Extract the (X, Y) coordinate from the center of the cell holding the provided text.  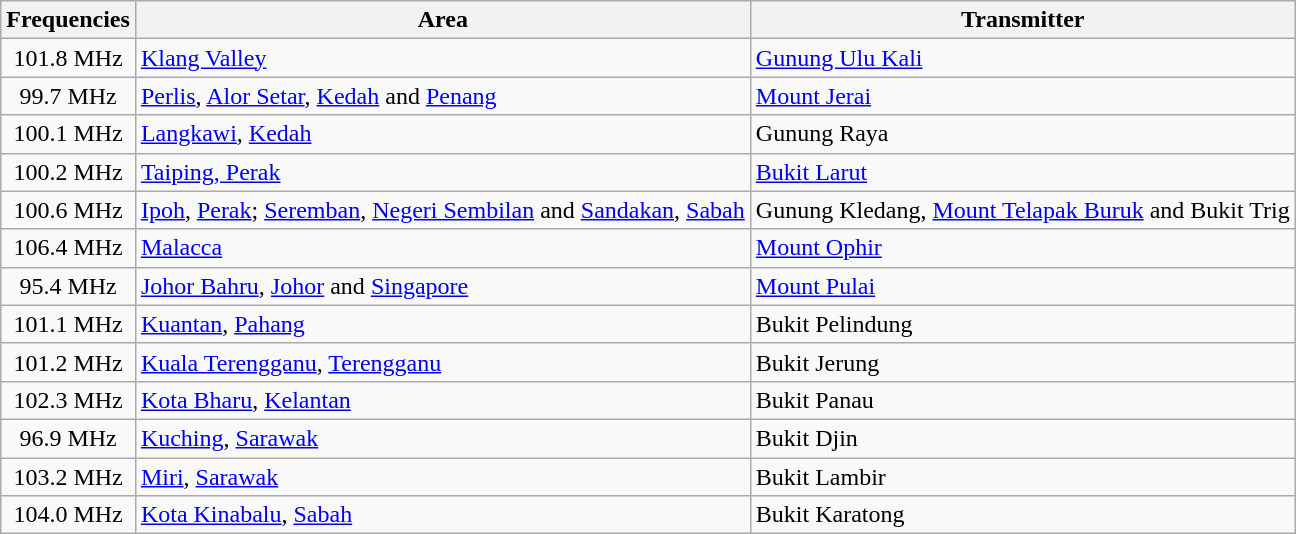
Kota Kinabalu, Sabah (442, 515)
Langkawi, Kedah (442, 134)
Kuching, Sarawak (442, 438)
106.4 MHz (68, 248)
101.8 MHz (68, 58)
Taiping, Perak (442, 172)
Bukit Djin (1022, 438)
100.1 MHz (68, 134)
Bukit Karatong (1022, 515)
Mount Jerai (1022, 96)
104.0 MHz (68, 515)
Mount Ophir (1022, 248)
101.1 MHz (68, 324)
Area (442, 20)
Kota Bharu, Kelantan (442, 400)
Kuala Terengganu, Terengganu (442, 362)
Bukit Lambir (1022, 477)
Gunung Kledang, Mount Telapak Buruk and Bukit Trig (1022, 210)
Bukit Panau (1022, 400)
103.2 MHz (68, 477)
Miri, Sarawak (442, 477)
99.7 MHz (68, 96)
Gunung Ulu Kali (1022, 58)
95.4 MHz (68, 286)
Bukit Larut (1022, 172)
Johor Bahru, Johor and Singapore (442, 286)
Frequencies (68, 20)
Ipoh, Perak; Seremban, Negeri Sembilan and Sandakan, Sabah (442, 210)
Perlis, Alor Setar, Kedah and Penang (442, 96)
100.6 MHz (68, 210)
Klang Valley (442, 58)
Malacca (442, 248)
102.3 MHz (68, 400)
100.2 MHz (68, 172)
96.9 MHz (68, 438)
Bukit Pelindung (1022, 324)
Gunung Raya (1022, 134)
Kuantan, Pahang (442, 324)
Bukit Jerung (1022, 362)
Transmitter (1022, 20)
Mount Pulai (1022, 286)
101.2 MHz (68, 362)
